Return (x, y) of the center of cell containing provided text 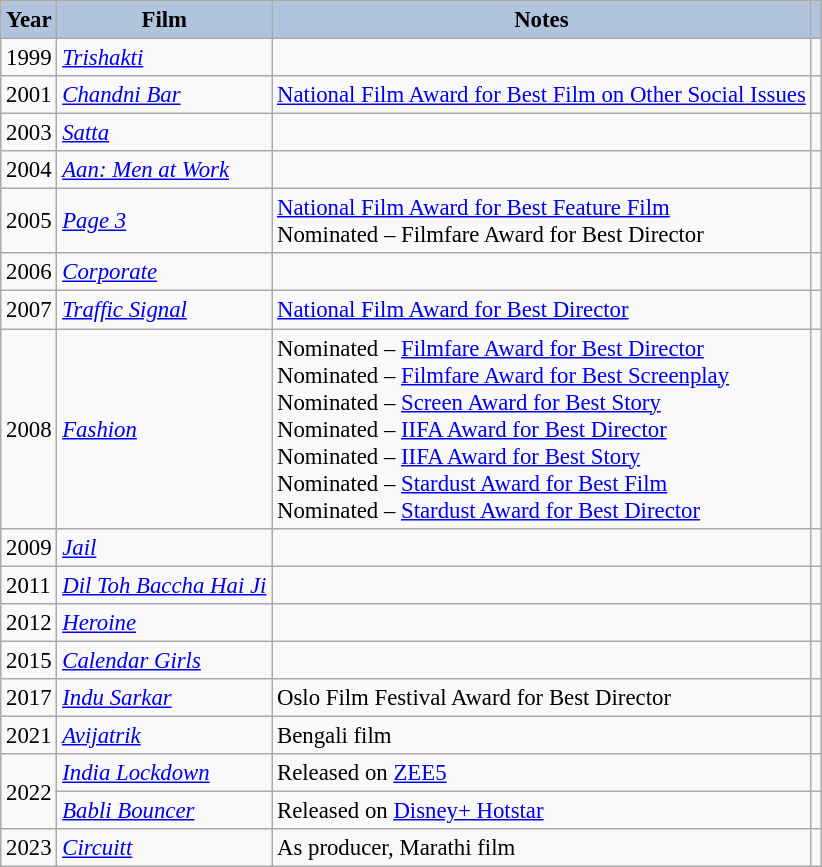
2005 (29, 222)
Circuitt (164, 848)
Avijatrik (164, 735)
Babli Bouncer (164, 810)
Trishakti (164, 58)
2003 (29, 133)
Year (29, 20)
1999 (29, 58)
As producer, Marathi film (542, 848)
Heroine (164, 622)
India Lockdown (164, 773)
2011 (29, 585)
Notes (542, 20)
National Film Award for Best Film on Other Social Issues (542, 95)
Page 3 (164, 222)
2006 (29, 273)
Bengali film (542, 735)
2015 (29, 660)
2004 (29, 170)
National Film Award for Best Feature FilmNominated – Filmfare Award for Best Director (542, 222)
Jail (164, 547)
Released on ZEE5 (542, 773)
2007 (29, 310)
Corporate (164, 273)
Dil Toh Baccha Hai Ji (164, 585)
Chandni Bar (164, 95)
Fashion (164, 429)
2021 (29, 735)
2012 (29, 622)
2001 (29, 95)
Aan: Men at Work (164, 170)
Traffic Signal (164, 310)
2023 (29, 848)
2008 (29, 429)
Calendar Girls (164, 660)
2009 (29, 547)
2022 (29, 792)
Indu Sarkar (164, 698)
Released on Disney+ Hotstar (542, 810)
Satta (164, 133)
Film (164, 20)
Oslo Film Festival Award for Best Director (542, 698)
2017 (29, 698)
National Film Award for Best Director (542, 310)
